Identify which cell holds the provided text, then report its (X, Y) central coordinate. 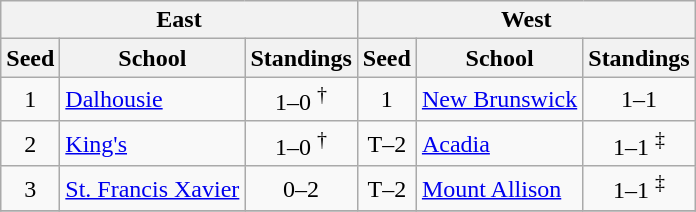
King's (152, 144)
St. Francis Xavier (152, 188)
Mount Allison (499, 188)
Acadia (499, 144)
Dalhousie (152, 100)
3 (30, 188)
0–2 (301, 188)
2 (30, 144)
New Brunswick (499, 100)
1–1 (639, 100)
West (526, 20)
East (180, 20)
